Return the (x, y) coordinate for the center point of the cell that contains the specified text.  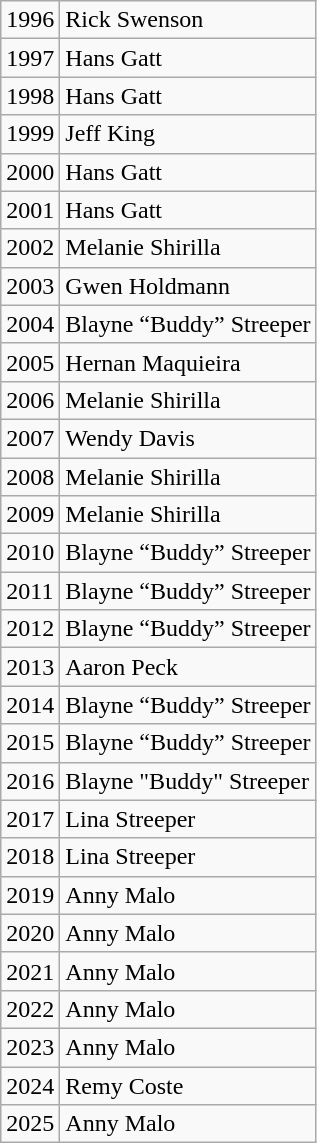
2025 (30, 1124)
2010 (30, 553)
2012 (30, 629)
Gwen Holdmann (188, 286)
2004 (30, 324)
2000 (30, 172)
2014 (30, 705)
2018 (30, 857)
2003 (30, 286)
2001 (30, 210)
Wendy Davis (188, 438)
2020 (30, 933)
2016 (30, 781)
2023 (30, 1047)
2021 (30, 971)
1996 (30, 20)
2006 (30, 400)
2007 (30, 438)
Hernan Maquieira (188, 362)
2024 (30, 1085)
2015 (30, 743)
Jeff King (188, 134)
1998 (30, 96)
2008 (30, 477)
Blayne "Buddy" Streeper (188, 781)
2005 (30, 362)
Aaron Peck (188, 667)
2017 (30, 819)
2022 (30, 1009)
1997 (30, 58)
2013 (30, 667)
2011 (30, 591)
1999 (30, 134)
Rick Swenson (188, 20)
2002 (30, 248)
2019 (30, 895)
2009 (30, 515)
Remy Coste (188, 1085)
